Detect which cell encompasses the target text, then output its (x, y) center coordinate. 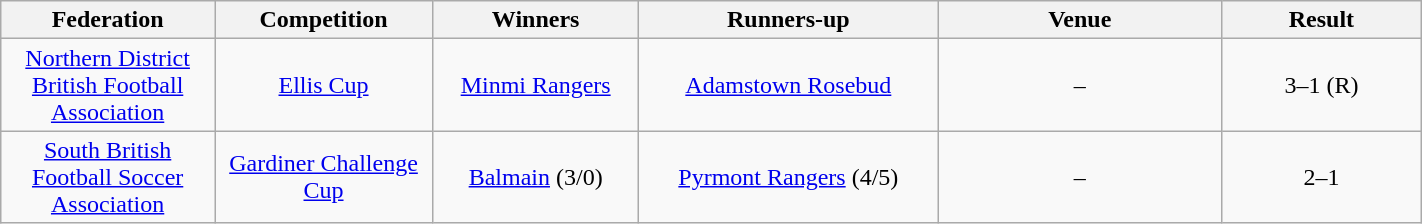
Runners-up (788, 20)
2–1 (1322, 177)
Gardiner Challenge Cup (323, 177)
Venue (1080, 20)
Northern District British Football Association (108, 85)
Result (1322, 20)
Federation (108, 20)
Balmain (3/0) (536, 177)
Winners (536, 20)
Adamstown Rosebud (788, 85)
South British Football Soccer Association (108, 177)
Pyrmont Rangers (4/5) (788, 177)
Ellis Cup (323, 85)
Competition (323, 20)
3–1 (R) (1322, 85)
Minmi Rangers (536, 85)
